Extract the [x, y] coordinate from the center of the cell holding the provided text.  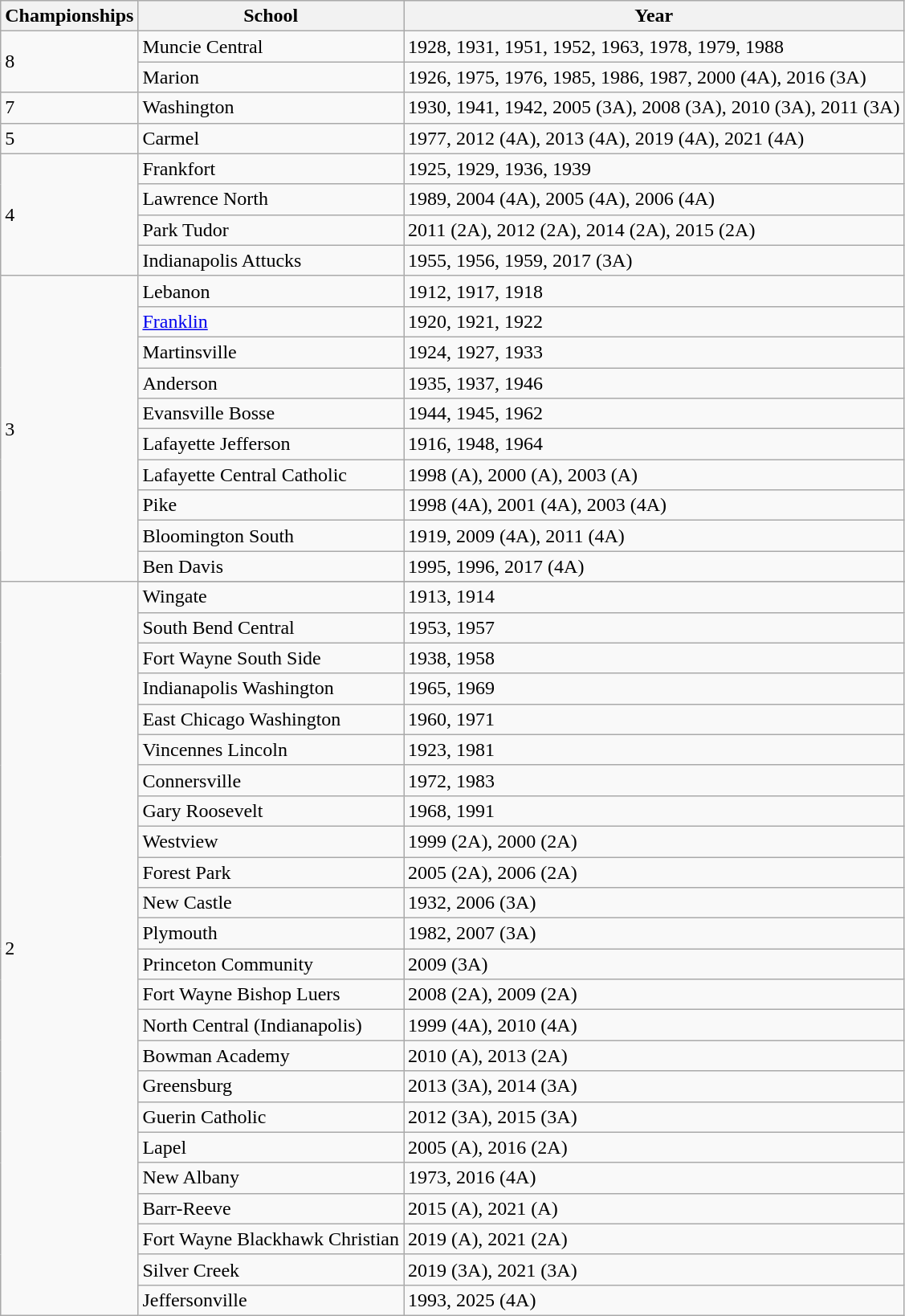
Carmel [271, 138]
1960, 1971 [654, 719]
2 [69, 949]
Fort Wayne Bishop Luers [271, 995]
New Castle [271, 903]
2008 (2A), 2009 (2A) [654, 995]
Muncie Central [271, 47]
1995, 1996, 2017 (4A) [654, 566]
Indianapolis Attucks [271, 260]
2005 (A), 2016 (2A) [654, 1147]
1955, 1956, 1959, 2017 (3A) [654, 260]
2012 (3A), 2015 (3A) [654, 1117]
1944, 1945, 1962 [654, 414]
1925, 1929, 1936, 1939 [654, 169]
Greensburg [271, 1086]
Forest Park [271, 872]
1923, 1981 [654, 750]
Championships [69, 16]
1953, 1957 [654, 627]
1973, 2016 (4A) [654, 1178]
Park Tudor [271, 230]
1938, 1958 [654, 658]
1998 (A), 2000 (A), 2003 (A) [654, 475]
1919, 2009 (4A), 2011 (4A) [654, 536]
Franklin [271, 321]
Silver Creek [271, 1269]
Year [654, 16]
1913, 1914 [654, 597]
1965, 1969 [654, 689]
Barr-Reeve [271, 1208]
1928, 1931, 1951, 1952, 1963, 1978, 1979, 1988 [654, 47]
Jeffersonville [271, 1300]
1999 (2A), 2000 (2A) [654, 841]
Lafayette Central Catholic [271, 475]
South Bend Central [271, 627]
School [271, 16]
Gary Roosevelt [271, 811]
Plymouth [271, 934]
Anderson [271, 383]
1920, 1921, 1922 [654, 321]
Martinsville [271, 352]
Guerin Catholic [271, 1117]
Westview [271, 841]
2013 (3A), 2014 (3A) [654, 1086]
1989, 2004 (4A), 2005 (4A), 2006 (4A) [654, 199]
2005 (2A), 2006 (2A) [654, 872]
Frankfort [271, 169]
1993, 2025 (4A) [654, 1300]
1912, 1917, 1918 [654, 291]
Indianapolis Washington [271, 689]
5 [69, 138]
Bloomington South [271, 536]
Vincennes Lincoln [271, 750]
Wingate [271, 597]
Pike [271, 505]
2010 (A), 2013 (2A) [654, 1056]
Lebanon [271, 291]
1932, 2006 (3A) [654, 903]
East Chicago Washington [271, 719]
1968, 1991 [654, 811]
North Central (Indianapolis) [271, 1025]
4 [69, 215]
Fort Wayne Blackhawk Christian [271, 1239]
2019 (A), 2021 (2A) [654, 1239]
Fort Wayne South Side [271, 658]
1972, 1983 [654, 780]
2019 (3A), 2021 (3A) [654, 1269]
1982, 2007 (3A) [654, 934]
2011 (2A), 2012 (2A), 2014 (2A), 2015 (2A) [654, 230]
2009 (3A) [654, 964]
1977, 2012 (4A), 2013 (4A), 2019 (4A), 2021 (4A) [654, 138]
Marion [271, 77]
Ben Davis [271, 566]
Lafayette Jefferson [271, 444]
1999 (4A), 2010 (4A) [654, 1025]
Lapel [271, 1147]
Connersville [271, 780]
3 [69, 429]
1930, 1941, 1942, 2005 (3A), 2008 (3A), 2010 (3A), 2011 (3A) [654, 108]
1935, 1937, 1946 [654, 383]
Bowman Academy [271, 1056]
1916, 1948, 1964 [654, 444]
1924, 1927, 1933 [654, 352]
Evansville Bosse [271, 414]
1998 (4A), 2001 (4A), 2003 (4A) [654, 505]
Washington [271, 108]
Princeton Community [271, 964]
New Albany [271, 1178]
8 [69, 62]
1926, 1975, 1976, 1985, 1986, 1987, 2000 (4A), 2016 (3A) [654, 77]
2015 (A), 2021 (A) [654, 1208]
Lawrence North [271, 199]
7 [69, 108]
